For the text-containing cell, return its midpoint in [X, Y] coordinate format. 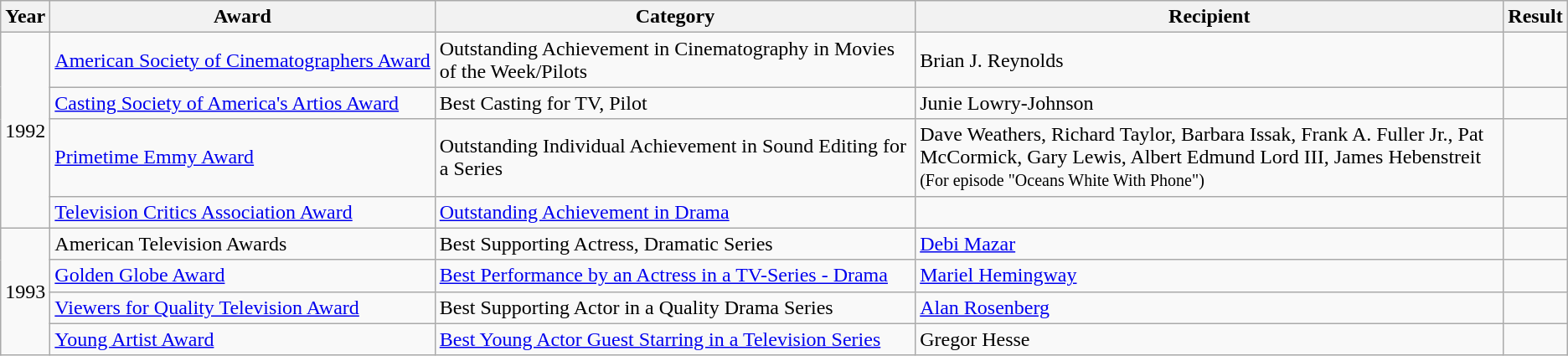
Mariel Hemingway [1210, 276]
Brian J. Reynolds [1210, 60]
Result [1535, 17]
Debi Mazar [1210, 244]
Recipient [1210, 17]
Casting Society of America's Artios Award [243, 103]
American Television Awards [243, 244]
Gregor Hesse [1210, 339]
1992 [25, 131]
Viewers for Quality Television Award [243, 307]
1993 [25, 292]
Best Supporting Actor in a Quality Drama Series [675, 307]
American Society of Cinematographers Award [243, 60]
Year [25, 17]
Award [243, 17]
Young Artist Award [243, 339]
Television Critics Association Award [243, 212]
Golden Globe Award [243, 276]
Outstanding Individual Achievement in Sound Editing for a Series [675, 157]
Best Performance by an Actress in a TV-Series - Drama [675, 276]
Junie Lowry-Johnson [1210, 103]
Outstanding Achievement in Cinematography in Movies of the Week/Pilots [675, 60]
Alan Rosenberg [1210, 307]
Best Young Actor Guest Starring in a Television Series [675, 339]
Primetime Emmy Award [243, 157]
Best Casting for TV, Pilot [675, 103]
Category [675, 17]
Outstanding Achievement in Drama [675, 212]
Best Supporting Actress, Dramatic Series [675, 244]
